Capture the cell that displays the provided text and extract its (x, y) central coordinate. 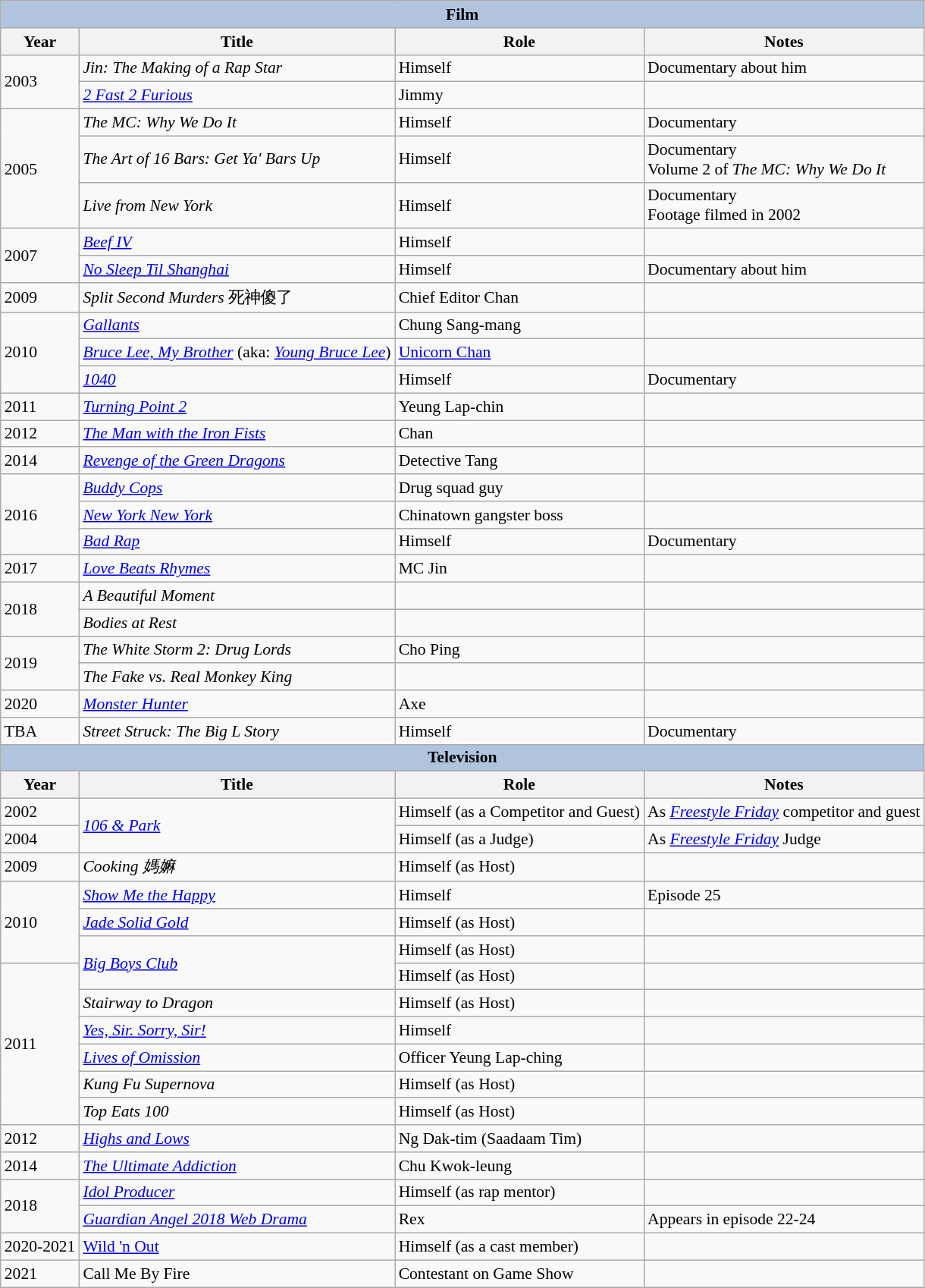
Drug squad guy (519, 488)
Himself (as a cast member) (519, 1247)
Bad Rap (237, 542)
Cooking 媽嫲 (237, 868)
Contestant on Game Show (519, 1274)
Yes, Sir. Sorry, Sir! (237, 1031)
Chan (519, 434)
2019 (40, 663)
2021 (40, 1274)
Revenge of the Green Dragons (237, 461)
106 & Park (237, 825)
Bruce Lee, My Brother (aka: Young Bruce Lee) (237, 353)
Chief Editor Chan (519, 297)
New York New York (237, 515)
Himself (as rap mentor) (519, 1192)
Guardian Angel 2018 Web Drama (237, 1220)
Jin: The Making of a Rap Star (237, 68)
No Sleep Til Shanghai (237, 269)
Television (462, 758)
Detective Tang (519, 461)
2005 (40, 169)
Officer Yeung Lap-ching (519, 1057)
Chung Sang-mang (519, 325)
Call Me By Fire (237, 1274)
Unicorn Chan (519, 353)
A Beautiful Moment (237, 596)
2002 (40, 812)
Show Me the Happy (237, 896)
As Freestyle Friday competitor and guest (784, 812)
2004 (40, 839)
Axe (519, 704)
The Fake vs. Real Monkey King (237, 677)
2020-2021 (40, 1247)
Episode 25 (784, 896)
2 Fast 2 Furious (237, 96)
Cho Ping (519, 650)
Wild 'n Out (237, 1247)
The Ultimate Addiction (237, 1166)
Lives of Omission (237, 1057)
2020 (40, 704)
Rex (519, 1220)
Appears in episode 22-24 (784, 1220)
2016 (40, 514)
Street Struck: The Big L Story (237, 731)
TBA (40, 731)
Kung Fu Supernova (237, 1085)
Live from New York (237, 205)
The Art of 16 Bars: Get Ya' Bars Up (237, 159)
Himself (as a Judge) (519, 839)
Film (462, 14)
As Freestyle Friday Judge (784, 839)
Monster Hunter (237, 704)
Highs and Lows (237, 1139)
Stairway to Dragon (237, 1004)
DocumentaryFootage filmed in 2002 (784, 205)
Jimmy (519, 96)
2017 (40, 569)
Turning Point 2 (237, 407)
Idol Producer (237, 1192)
The White Storm 2: Drug Lords (237, 650)
The MC: Why We Do It (237, 123)
Buddy Cops (237, 488)
Split Second Murders 死神傻了 (237, 297)
Gallants (237, 325)
Chu Kwok-leung (519, 1166)
Chinatown gangster boss (519, 515)
The Man with the Iron Fists (237, 434)
Top Eats 100 (237, 1112)
2007 (40, 256)
Ng Dak-tim (Saadaam Tim) (519, 1139)
Bodies at Rest (237, 623)
DocumentaryVolume 2 of The MC: Why We Do It (784, 159)
Beef IV (237, 243)
Big Boys Club (237, 963)
1040 (237, 380)
Jade Solid Gold (237, 922)
Yeung Lap-chin (519, 407)
2003 (40, 82)
MC Jin (519, 569)
Himself (as a Competitor and Guest) (519, 812)
Love Beats Rhymes (237, 569)
